Output the (X, Y) coordinate of the center of the cell containing the given text.  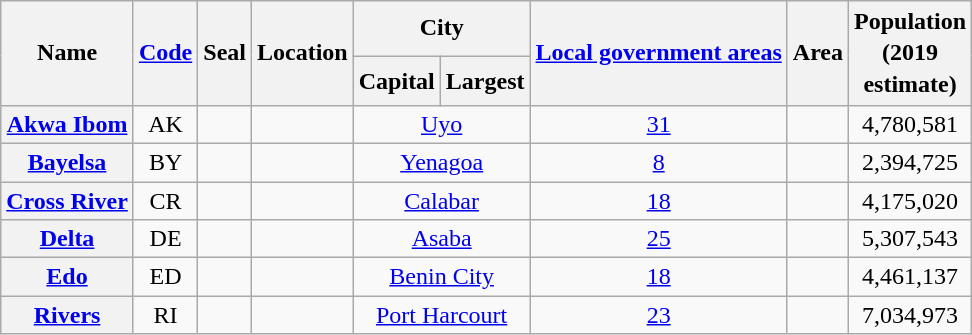
25 (658, 239)
8 (658, 162)
Local government areas (658, 54)
4,175,020 (910, 201)
Capital (396, 81)
CR (165, 201)
4,461,137 (910, 277)
RI (165, 315)
Uyo (442, 124)
23 (658, 315)
DE (165, 239)
Location (303, 54)
Port Harcourt (442, 315)
7,034,973 (910, 315)
ED (165, 277)
Cross River (68, 201)
Area (818, 54)
Benin City (442, 277)
31 (658, 124)
Calabar (442, 201)
AK (165, 124)
Code (165, 54)
City (442, 28)
Edo (68, 277)
Largest (485, 81)
Delta (68, 239)
Rivers (68, 315)
Population(2019estimate) (910, 54)
Akwa Ibom (68, 124)
Yenagoa (442, 162)
5,307,543 (910, 239)
Asaba (442, 239)
Bayelsa (68, 162)
Name (68, 54)
BY (165, 162)
2,394,725 (910, 162)
Seal (225, 54)
4,780,581 (910, 124)
